Detect which cell encompasses the target text, then output its [X, Y] center coordinate. 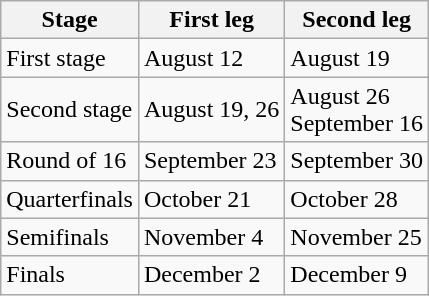
September 23 [211, 161]
August 26September 16 [357, 110]
November 4 [211, 237]
First stage [70, 58]
Second leg [357, 20]
Second stage [70, 110]
Round of 16 [70, 161]
Stage [70, 20]
September 30 [357, 161]
November 25 [357, 237]
December 9 [357, 275]
December 2 [211, 275]
August 19, 26 [211, 110]
August 19 [357, 58]
August 12 [211, 58]
October 28 [357, 199]
Quarterfinals [70, 199]
Semifinals [70, 237]
October 21 [211, 199]
Finals [70, 275]
First leg [211, 20]
